For the text-containing cell, return its midpoint in [x, y] coordinate format. 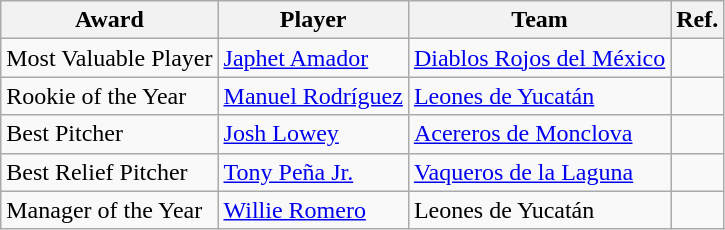
Vaqueros de la Laguna [539, 172]
Acereros de Monclova [539, 134]
Best Pitcher [110, 134]
Josh Lowey [313, 134]
Team [539, 20]
Willie Romero [313, 210]
Ref. [698, 20]
Best Relief Pitcher [110, 172]
Most Valuable Player [110, 58]
Player [313, 20]
Rookie of the Year [110, 96]
Award [110, 20]
Diablos Rojos del México [539, 58]
Japhet Amador [313, 58]
Manager of the Year [110, 210]
Tony Peña Jr. [313, 172]
Manuel Rodríguez [313, 96]
